Return [x, y] of the center of cell containing provided text 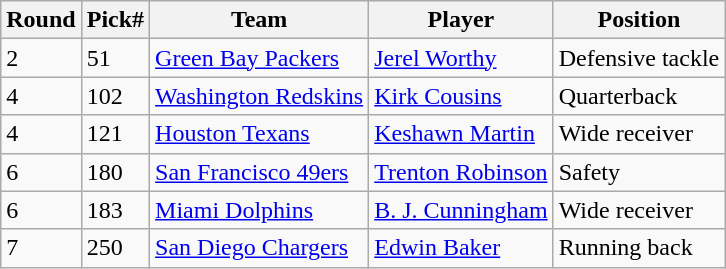
51 [115, 58]
B. J. Cunningham [461, 210]
Defensive tackle [639, 58]
Pick# [115, 20]
7 [41, 248]
Edwin Baker [461, 248]
250 [115, 248]
Running back [639, 248]
Keshawn Martin [461, 134]
183 [115, 210]
Round [41, 20]
2 [41, 58]
Washington Redskins [260, 96]
Position [639, 20]
180 [115, 172]
Player [461, 20]
Safety [639, 172]
San Francisco 49ers [260, 172]
Miami Dolphins [260, 210]
Trenton Robinson [461, 172]
Houston Texans [260, 134]
Quarterback [639, 96]
Green Bay Packers [260, 58]
San Diego Chargers [260, 248]
121 [115, 134]
Team [260, 20]
Jerel Worthy [461, 58]
102 [115, 96]
Kirk Cousins [461, 96]
